Determine the [X, Y] coordinate at the center of the cell enclosing the given text.  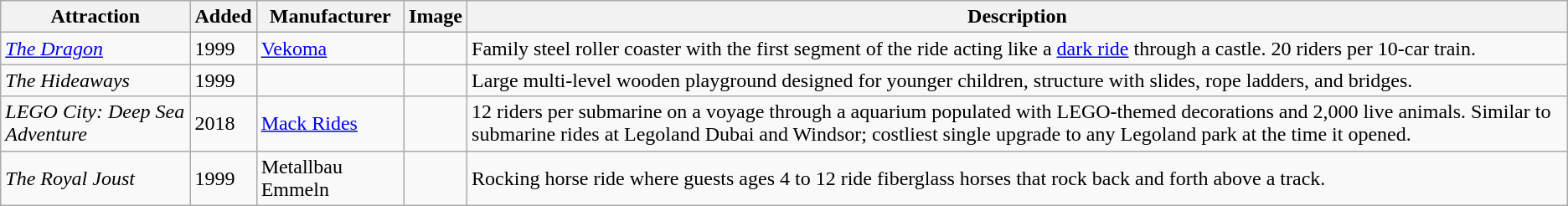
Image [436, 17]
The Royal Joust [95, 178]
Attraction [95, 17]
LEGO City: Deep Sea Adventure [95, 124]
Family steel roller coaster with the first segment of the ride acting like a dark ride through a castle. 20 riders per 10-car train. [1018, 49]
Rocking horse ride where guests ages 4 to 12 ride fiberglass horses that rock back and forth above a track. [1018, 178]
Description [1018, 17]
Vekoma [330, 49]
Manufacturer [330, 17]
Large multi-level wooden playground designed for younger children, structure with slides, rope ladders, and bridges. [1018, 80]
Metallbau Emmeln [330, 178]
The Dragon [95, 49]
Added [223, 17]
Mack Rides [330, 124]
2018 [223, 124]
The Hideaways [95, 80]
